Search for the cell housing the specified text and yield its (x, y) center coordinate. 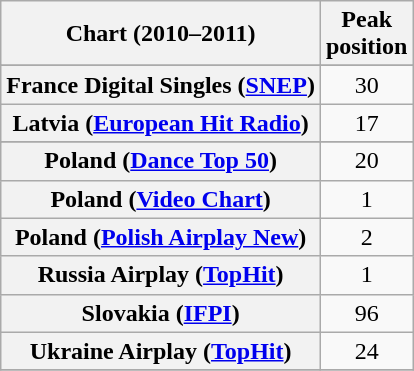
France Digital Singles (SNEP) (161, 85)
Chart (2010–2011) (161, 34)
Poland (Dance Top 50) (161, 161)
Slovakia (IFPI) (161, 313)
20 (366, 161)
30 (366, 85)
Poland (Polish Airplay New) (161, 237)
96 (366, 313)
Latvia (European Hit Radio) (161, 123)
17 (366, 123)
2 (366, 237)
Peakposition (366, 34)
Ukraine Airplay (TopHit) (161, 351)
Poland (Video Chart) (161, 199)
Russia Airplay (TopHit) (161, 275)
24 (366, 351)
